Identify which cell holds the provided text, then report its (x, y) central coordinate. 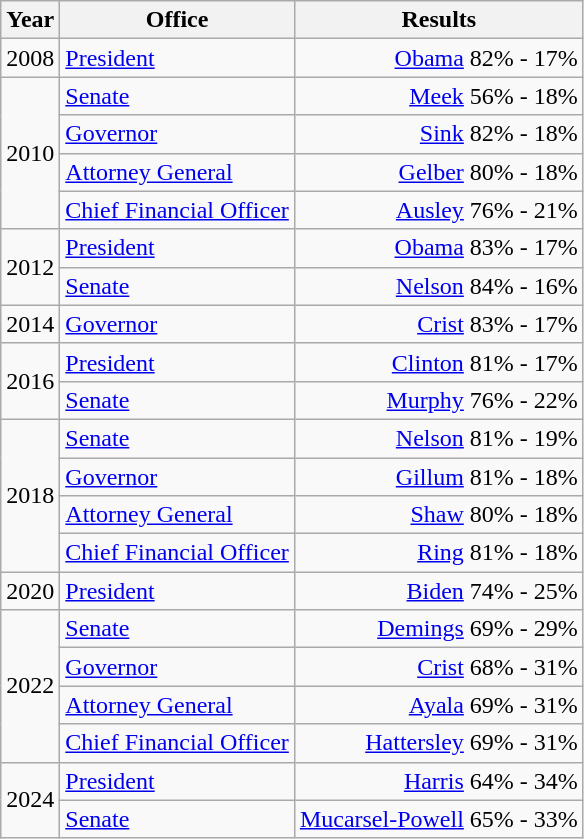
Clinton 81% - 17% (438, 362)
Nelson 84% - 16% (438, 286)
Gelber 80% - 18% (438, 172)
Obama 82% - 17% (438, 58)
Nelson 81% - 19% (438, 438)
2022 (30, 686)
2020 (30, 591)
2024 (30, 800)
Ring 81% - 18% (438, 553)
Meek 56% - 18% (438, 96)
Biden 74% - 25% (438, 591)
Obama 83% - 17% (438, 248)
Shaw 80% - 18% (438, 515)
Office (178, 20)
Crist 68% - 31% (438, 667)
Results (438, 20)
Mucarsel-Powell 65% - 33% (438, 819)
Ayala 69% - 31% (438, 705)
Year (30, 20)
2010 (30, 153)
Sink 82% - 18% (438, 134)
Ausley 76% - 21% (438, 210)
Hattersley 69% - 31% (438, 743)
2008 (30, 58)
2014 (30, 324)
Demings 69% - 29% (438, 629)
2016 (30, 381)
2012 (30, 267)
Murphy 76% - 22% (438, 400)
2018 (30, 495)
Crist 83% - 17% (438, 324)
Harris 64% - 34% (438, 781)
Gillum 81% - 18% (438, 477)
